Provide the (x, y) coordinate of the cell's center where the given text is located.  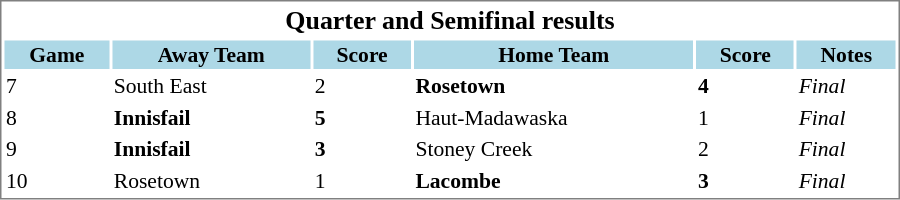
Quarter and Semifinal results (450, 20)
10 (56, 180)
Game (56, 54)
Notes (846, 54)
5 (362, 118)
Home Team (554, 54)
4 (746, 86)
8 (56, 118)
Haut-Madawaska (554, 118)
9 (56, 149)
7 (56, 86)
Away Team (211, 54)
Stoney Creek (554, 149)
Lacombe (554, 180)
South East (211, 86)
